Detect which cell encompasses the target text, then output its [X, Y] center coordinate. 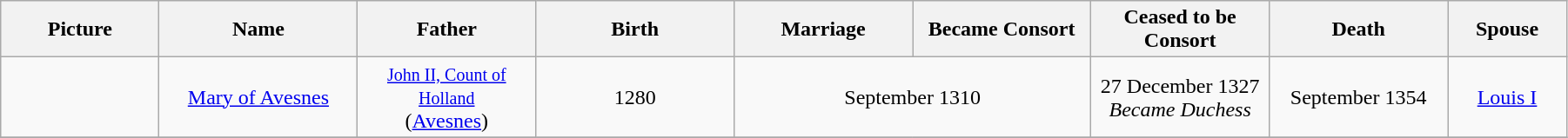
Name [258, 30]
Became Consort [1002, 30]
Mary of Avesnes [258, 97]
Louis I [1507, 97]
September 1310 [913, 97]
September 1354 [1359, 97]
Marriage [823, 30]
Death [1359, 30]
27 December 1327Became Duchess [1180, 97]
Birth [635, 30]
Spouse [1507, 30]
Picture [80, 30]
Ceased to be Consort [1180, 30]
John II, Count of Holland (Avesnes) [447, 97]
Father [447, 30]
1280 [635, 97]
